Determine the (x, y) coordinate at the center of the cell enclosing the given text.  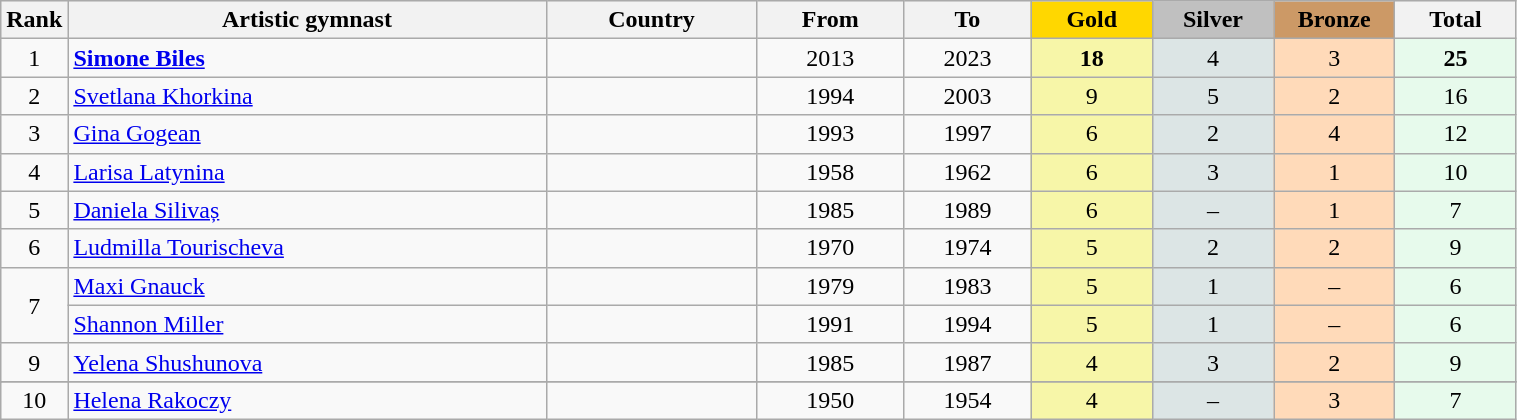
1954 (968, 400)
Daniela Silivaș (307, 210)
1989 (968, 210)
1970 (830, 248)
Gina Gogean (307, 134)
Larisa Latynina (307, 172)
Helena Rakoczy (307, 400)
1950 (830, 400)
2003 (968, 96)
1974 (968, 248)
Total (1456, 20)
1979 (830, 286)
1991 (830, 324)
1997 (968, 134)
2013 (830, 58)
Simone Biles (307, 58)
16 (1456, 96)
Yelena Shushunova (307, 362)
Maxi Gnauck (307, 286)
Ludmilla Tourischeva (307, 248)
1983 (968, 286)
Artistic gymnast (307, 20)
Svetlana Khorkina (307, 96)
1993 (830, 134)
Bronze (1334, 20)
2023 (968, 58)
25 (1456, 58)
1958 (830, 172)
1987 (968, 362)
Shannon Miller (307, 324)
To (968, 20)
From (830, 20)
Gold (1092, 20)
Country (652, 20)
1962 (968, 172)
Rank (34, 20)
12 (1456, 134)
Silver (1212, 20)
18 (1092, 58)
